Scan for the cell matching the given text and deliver its [x, y] coordinate at center. 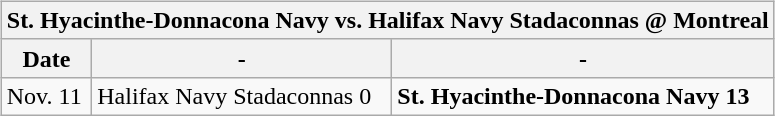
Date [46, 58]
St. Hyacinthe-Donnacona Navy vs. Halifax Navy Stadaconnas @ Montreal [388, 20]
Nov. 11 [46, 96]
Halifax Navy Stadaconnas 0 [242, 96]
St. Hyacinthe-Donnacona Navy 13 [583, 96]
